Return [x, y] of the center of cell containing provided text 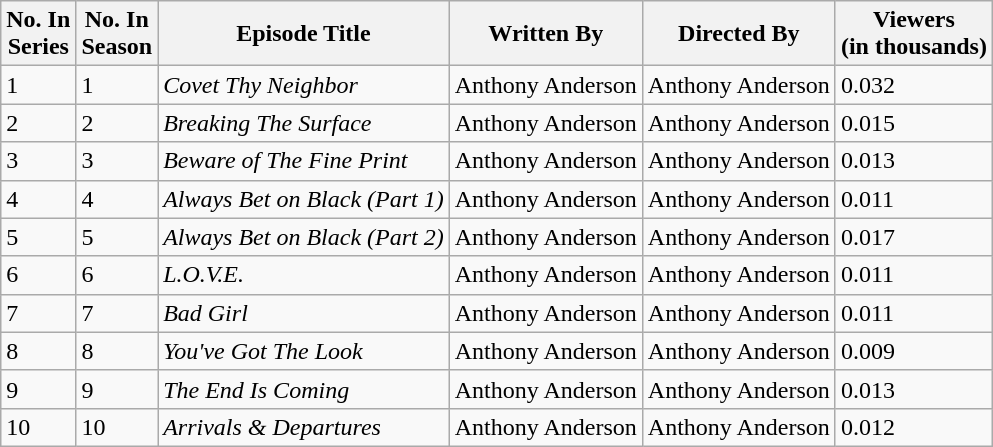
Always Bet on Black (Part 2) [304, 237]
Always Bet on Black (Part 1) [304, 199]
No. InSeason [117, 34]
Covet Thy Neighbor [304, 85]
The End Is Coming [304, 389]
0.017 [914, 237]
No. InSeries [38, 34]
Beware of The Fine Print [304, 161]
Arrivals & Departures [304, 427]
L.O.V.E. [304, 275]
0.032 [914, 85]
You've Got The Look [304, 351]
Directed By [738, 34]
0.015 [914, 123]
Episode Title [304, 34]
Bad Girl [304, 313]
0.009 [914, 351]
0.012 [914, 427]
Written By [546, 34]
Viewers(in thousands) [914, 34]
Breaking The Surface [304, 123]
